Capture the cell that displays the provided text and extract its (X, Y) central coordinate. 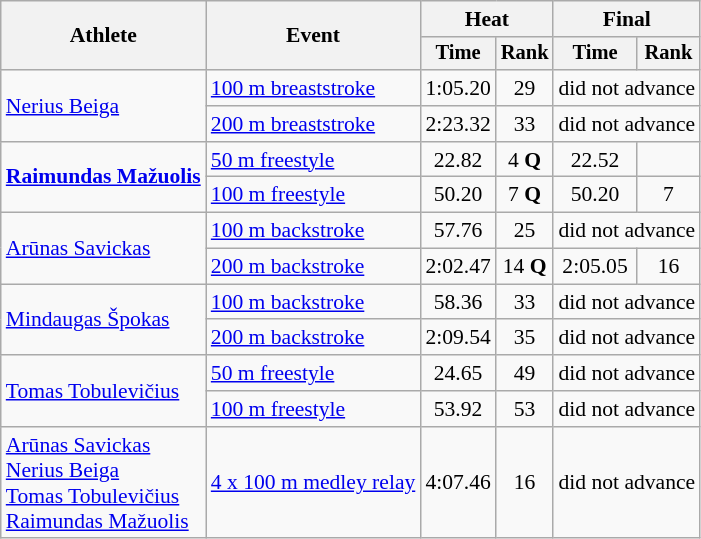
58.36 (458, 302)
100 m breaststroke (314, 88)
2:02.47 (458, 267)
24.65 (458, 373)
2:05.05 (594, 267)
Final (626, 19)
200 m breaststroke (314, 124)
1:05.20 (458, 88)
2:23.32 (458, 124)
Heat (486, 19)
35 (525, 338)
7 (669, 195)
4 Q (525, 160)
Tomas Tobulevičius (104, 390)
Arūnas Savickas (104, 248)
Mindaugas Špokas (104, 320)
4:07.46 (458, 483)
4 x 100 m medley relay (314, 483)
2:09.54 (458, 338)
22.52 (594, 160)
22.82 (458, 160)
53.92 (458, 409)
Arūnas SavickasNerius BeigaTomas TobulevičiusRaimundas Mažuolis (104, 483)
Raimundas Mažuolis (104, 178)
49 (525, 373)
29 (525, 88)
14 Q (525, 267)
25 (525, 231)
53 (525, 409)
Athlete (104, 36)
7 Q (525, 195)
Event (314, 36)
57.76 (458, 231)
Nerius Beiga (104, 106)
